From the cell containing the given text, extract its center point as [x, y] coordinate. 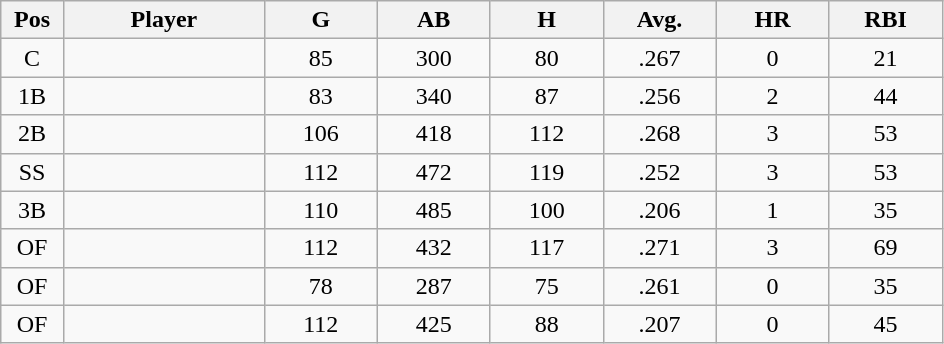
88 [546, 324]
3B [32, 210]
110 [320, 210]
69 [886, 248]
119 [546, 172]
100 [546, 210]
78 [320, 286]
.267 [660, 58]
1 [772, 210]
44 [886, 96]
AB [434, 20]
85 [320, 58]
.206 [660, 210]
H [546, 20]
45 [886, 324]
1B [32, 96]
SS [32, 172]
340 [434, 96]
106 [320, 134]
.268 [660, 134]
Pos [32, 20]
300 [434, 58]
Avg. [660, 20]
.271 [660, 248]
G [320, 20]
HR [772, 20]
C [32, 58]
Player [164, 20]
485 [434, 210]
.256 [660, 96]
117 [546, 248]
2 [772, 96]
287 [434, 286]
RBI [886, 20]
.252 [660, 172]
418 [434, 134]
80 [546, 58]
425 [434, 324]
.261 [660, 286]
75 [546, 286]
21 [886, 58]
472 [434, 172]
432 [434, 248]
83 [320, 96]
2B [32, 134]
.207 [660, 324]
87 [546, 96]
